From the cell containing the given text, extract its center point as [X, Y] coordinate. 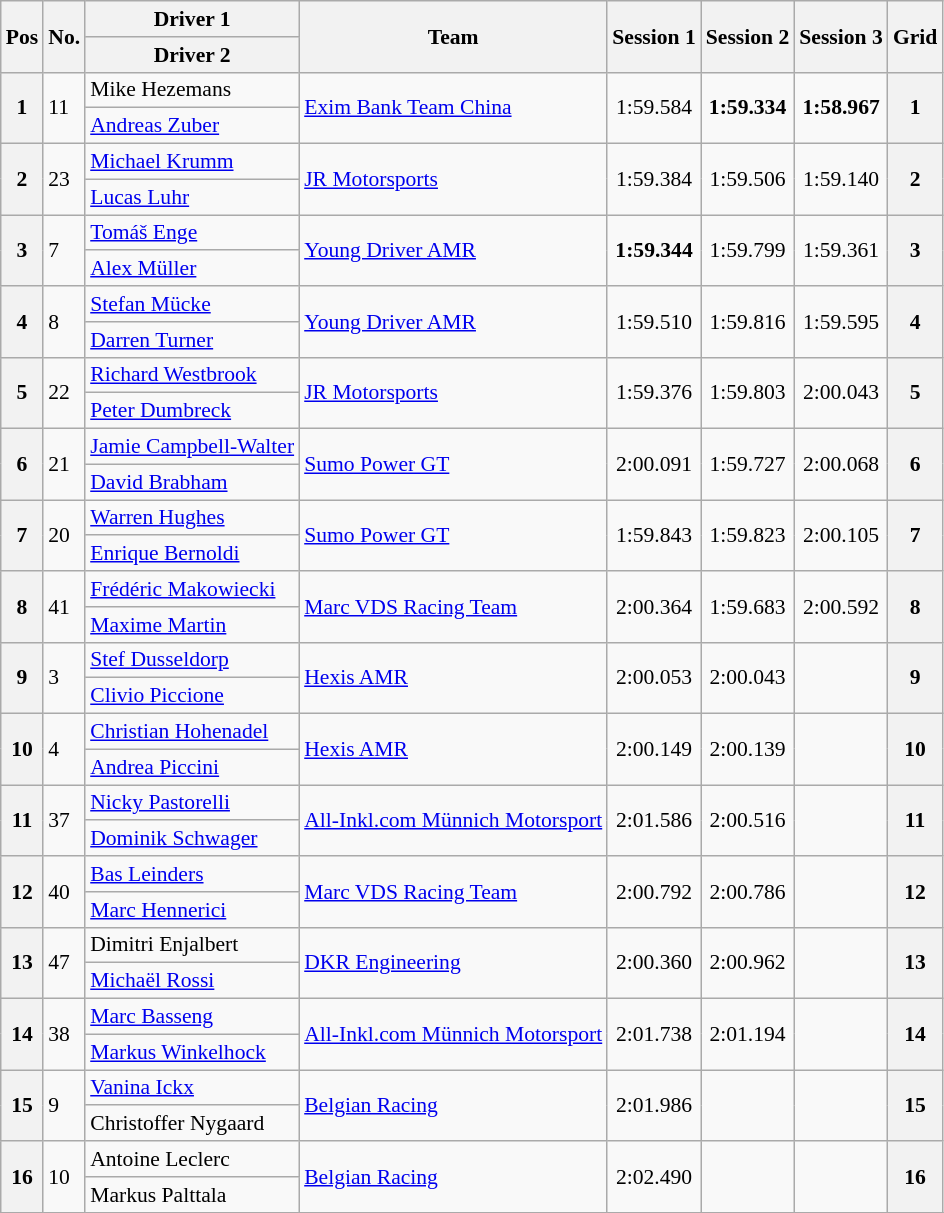
1:59.843 [654, 536]
Warren Hughes [192, 518]
2:01.986 [654, 1106]
22 [64, 392]
1:59.803 [748, 392]
Stefan Mücke [192, 304]
Mike Hezemans [192, 90]
1:59.506 [748, 180]
Marc Basseng [192, 1017]
Clivio Piccione [192, 696]
Antoine Leclerc [192, 1159]
2:00.516 [748, 820]
1:59.384 [654, 180]
1:59.334 [748, 108]
DKR Engineering [453, 962]
2:00.091 [654, 464]
No. [64, 36]
2:00.792 [654, 892]
1:59.683 [748, 606]
Team [453, 36]
1:59.816 [748, 322]
1:59.376 [654, 392]
Markus Winkelhock [192, 1052]
2:00.962 [748, 962]
Dominik Schwager [192, 839]
41 [64, 606]
2:01.738 [654, 1034]
Christian Hohenadel [192, 732]
Peter Dumbreck [192, 411]
1:59.361 [841, 250]
2:00.105 [841, 536]
Marc Hennerici [192, 910]
2:00.053 [654, 678]
21 [64, 464]
David Brabham [192, 482]
2:00.068 [841, 464]
1:59.595 [841, 322]
Richard Westbrook [192, 375]
2:00.364 [654, 606]
Darren Turner [192, 340]
1:59.584 [654, 108]
Jamie Campbell-Walter [192, 447]
Pos [22, 36]
Bas Leinders [192, 874]
38 [64, 1034]
1:59.727 [748, 464]
Stef Dusseldorp [192, 660]
2:00.149 [654, 750]
2:00.360 [654, 962]
1:58.967 [841, 108]
2:00.592 [841, 606]
Dimitri Enjalbert [192, 945]
23 [64, 180]
37 [64, 820]
Enrique Bernoldi [192, 554]
Session 1 [654, 36]
Alex Müller [192, 269]
Andrea Piccini [192, 767]
Frédéric Makowiecki [192, 589]
Michaël Rossi [192, 981]
Christoffer Nygaard [192, 1124]
Exim Bank Team China [453, 108]
Maxime Martin [192, 625]
2:00.139 [748, 750]
1:59.344 [654, 250]
2:02.490 [654, 1176]
Driver 1 [192, 19]
2:00.786 [748, 892]
47 [64, 962]
20 [64, 536]
Driver 2 [192, 55]
1:59.823 [748, 536]
Tomáš Enge [192, 233]
Michael Krumm [192, 162]
Andreas Zuber [192, 126]
1:59.140 [841, 180]
40 [64, 892]
1:59.510 [654, 322]
Vanina Ickx [192, 1088]
Session 3 [841, 36]
Session 2 [748, 36]
Grid [916, 36]
1:59.799 [748, 250]
2:01.194 [748, 1034]
Markus Palttala [192, 1195]
2:01.586 [654, 820]
Nicky Pastorelli [192, 803]
Lucas Luhr [192, 197]
